For the text-containing cell, return its midpoint in (X, Y) coordinate format. 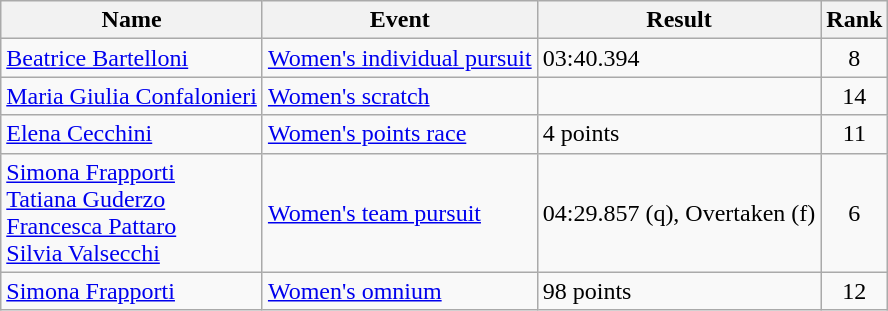
04:29.857 (q), Overtaken (f) (679, 212)
6 (854, 212)
Name (132, 20)
Elena Cecchini (132, 134)
Women's team pursuit (400, 212)
03:40.394 (679, 58)
98 points (679, 291)
Women's points race (400, 134)
8 (854, 58)
Result (679, 20)
Women's scratch (400, 96)
Simona Frapporti (132, 291)
Maria Giulia Confalonieri (132, 96)
Simona FrapportiTatiana GuderzoFrancesca PattaroSilvia Valsecchi (132, 212)
11 (854, 134)
12 (854, 291)
Rank (854, 20)
Event (400, 20)
Beatrice Bartelloni (132, 58)
Women's omnium (400, 291)
14 (854, 96)
Women's individual pursuit (400, 58)
4 points (679, 134)
